From the cell containing the given text, extract its center point as [X, Y] coordinate. 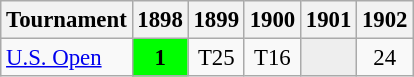
1 [160, 58]
T25 [216, 58]
U.S. Open [66, 58]
1902 [385, 20]
T16 [272, 58]
1900 [272, 20]
1901 [328, 20]
1898 [160, 20]
1899 [216, 20]
Tournament [66, 20]
24 [385, 58]
